Locate the cell with the specified text and output its [X, Y] center coordinate. 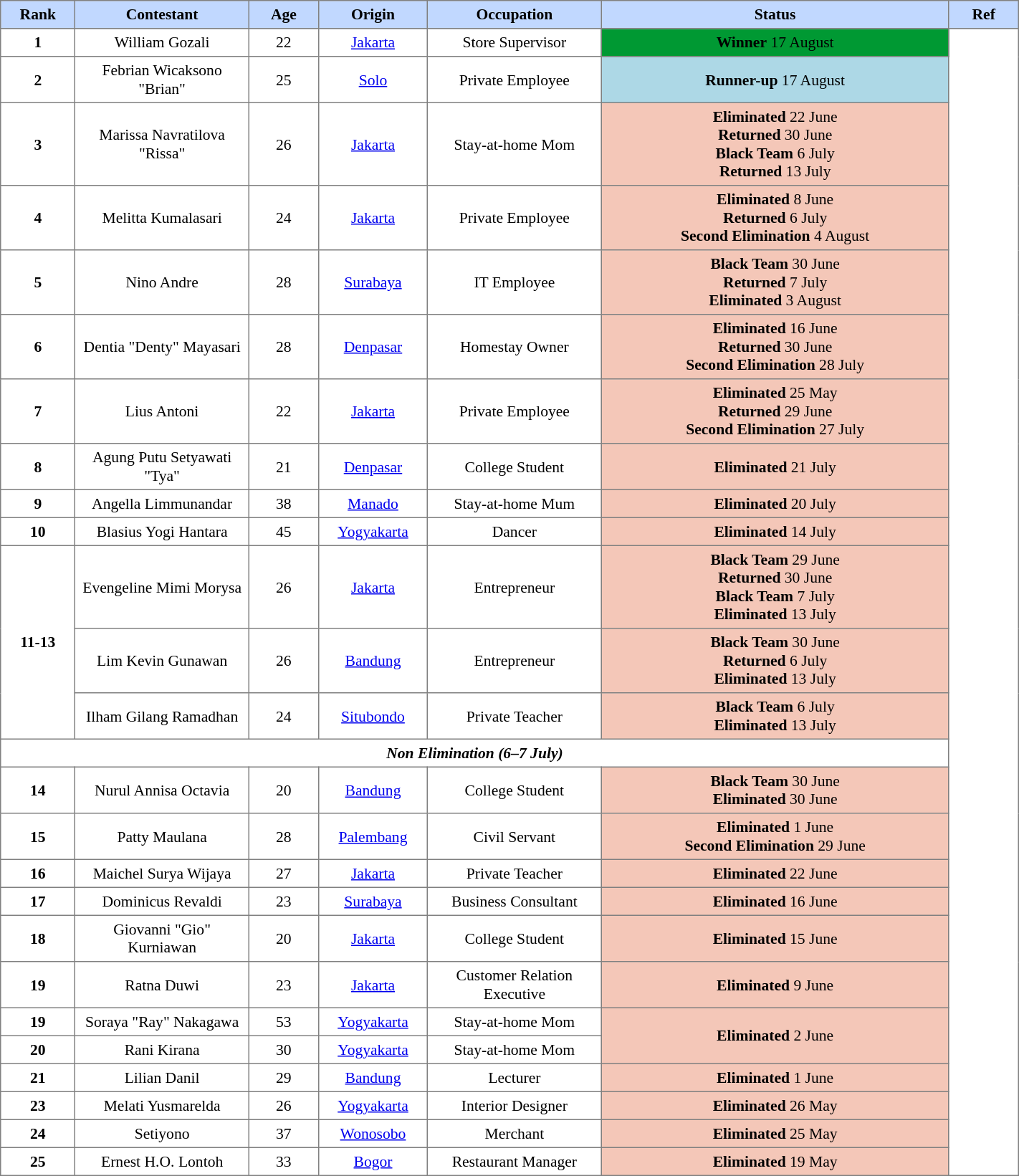
Melitta Kumalasari [162, 218]
38 [284, 503]
Palembang [373, 836]
11-13 [38, 642]
Rank [38, 14]
1 [38, 43]
Angella Limmunandar [162, 503]
Agung Putu Setyawati "Tya" [162, 467]
Marissa Navratilova "Rissa" [162, 144]
Ernest H.O. Lontoh [162, 1161]
Evengeline Mimi Morysa [162, 587]
Soraya "Ray" Nakagawa [162, 1022]
Ratna Duwi [162, 985]
Winner 17 August [775, 43]
6 [38, 347]
27 [284, 873]
4 [38, 218]
Dentia "Denty" Mayasari [162, 347]
Merchant [515, 1134]
Civil Servant [515, 836]
Lius Antoni [162, 411]
Blasius Yogi Hantara [162, 532]
Ref [983, 14]
Runner-up 17 August [775, 80]
5 [38, 282]
Eliminated 22 JuneReturned 30 JuneBlack Team 6 JulyReturned 13 July [775, 144]
Eliminated 1 June [775, 1078]
Status [775, 14]
Wonosobo [373, 1134]
Stay-at-home Mum [515, 503]
Occupation [515, 14]
Eliminated 9 June [775, 985]
Melati Yusmarelda [162, 1105]
Febrian Wicaksono "Brian" [162, 80]
Black Team 29 JuneReturned 30 JuneBlack Team 7 JulyEliminated 13 July [775, 587]
Eliminated 25 May [775, 1134]
17 [38, 902]
9 [38, 503]
Lim Kevin Gunawan [162, 661]
Eliminated 1 JuneSecond Elimination 29 June [775, 836]
Restaurant Manager [515, 1161]
Store Supervisor [515, 43]
Eliminated 16 JuneReturned 30 JuneSecond Elimination 28 July [775, 347]
14 [38, 790]
53 [284, 1022]
Origin [373, 14]
Nino Andre [162, 282]
Eliminated 26 May [775, 1105]
IT Employee [515, 282]
Patty Maulana [162, 836]
Lecturer [515, 1078]
Black Team 30 JuneReturned 6 JulyEliminated 13 July [775, 661]
Dancer [515, 532]
45 [284, 532]
Interior Designer [515, 1105]
Situbondo [373, 716]
Black Team 6 JulyEliminated 13 July [775, 716]
2 [38, 80]
Rani Kirana [162, 1049]
Setiyono [162, 1134]
15 [38, 836]
Nurul Annisa Octavia [162, 790]
37 [284, 1134]
Eliminated 20 July [775, 503]
Customer Relation Executive [515, 985]
30 [284, 1049]
Black Team 30 JuneReturned 7 JulyEliminated 3 August [775, 282]
Eliminated 16 June [775, 902]
18 [38, 938]
Solo [373, 80]
Eliminated 19 May [775, 1161]
8 [38, 467]
10 [38, 532]
Eliminated 2 June [775, 1036]
Manado [373, 503]
Lilian Danil [162, 1078]
Maichel Surya Wijaya [162, 873]
Eliminated 25 MayReturned 29 JuneSecond Elimination 27 July [775, 411]
Eliminated 15 June [775, 938]
Eliminated 22 June [775, 873]
Bogor [373, 1161]
29 [284, 1078]
33 [284, 1161]
3 [38, 144]
Eliminated 8 JuneReturned 6 JulySecond Elimination 4 August [775, 218]
Homestay Owner [515, 347]
Business Consultant [515, 902]
Dominicus Revaldi [162, 902]
Non Elimination (6–7 July) [474, 752]
Giovanni "Gio" Kurniawan [162, 938]
16 [38, 873]
Eliminated 21 July [775, 467]
7 [38, 411]
William Gozali [162, 43]
Age [284, 14]
Ilham Gilang Ramadhan [162, 716]
Contestant [162, 14]
Eliminated 14 July [775, 532]
Black Team 30 JuneEliminated 30 June [775, 790]
